Provide the [X, Y] coordinate of the cell's center where the given text is located.  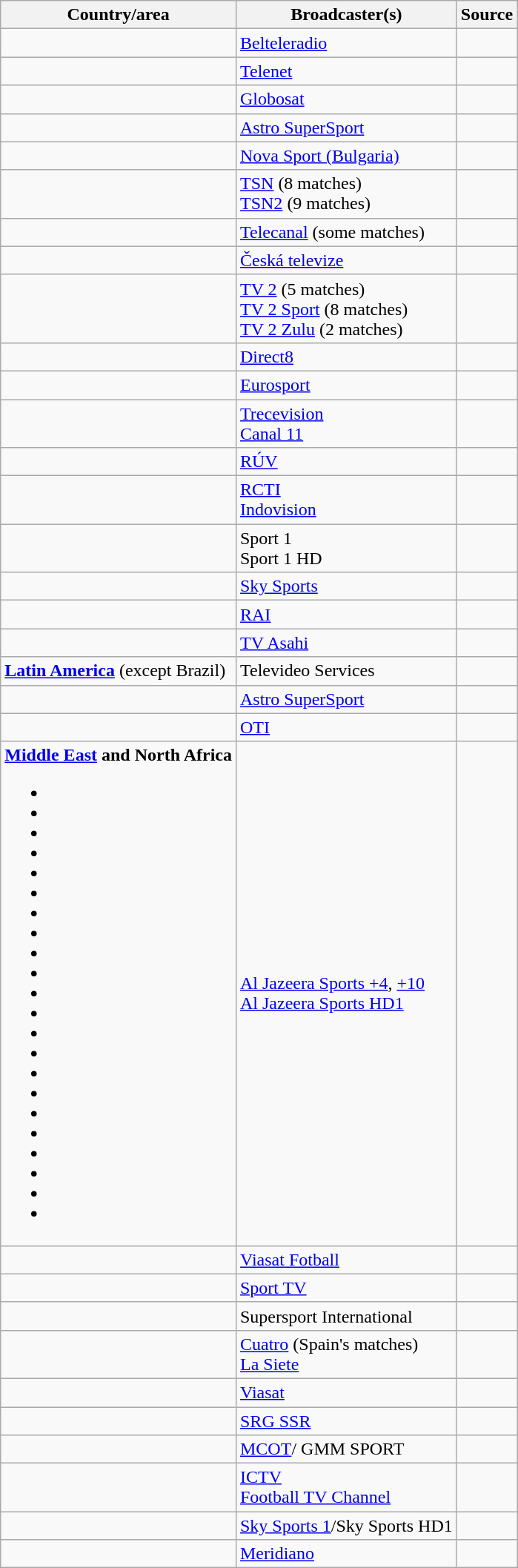
Sport 1Sport 1 HD [346, 549]
Direct8 [346, 357]
Meridiano [346, 1554]
Viasat [346, 1392]
TrecevisionCanal 11 [346, 423]
TV Asahi [346, 643]
Broadcaster(s) [346, 15]
RAI [346, 615]
Sport TV [346, 1288]
Telenet [346, 71]
Al Jazeera Sports +4, +10Al Jazeera Sports HD1 [346, 993]
TSN (8 matches)TSN2 (9 matches) [346, 194]
TV 2 (5 matches)TV 2 Sport (8 matches)TV 2 Zulu (2 matches) [346, 308]
Globosat [346, 99]
Televideo Services [346, 671]
Telecanal (some matches) [346, 232]
SRG SSR [346, 1421]
Viasat Fotball [346, 1260]
Česká televize [346, 260]
Latin America (except Brazil) [119, 671]
ICTVFootball TV Channel [346, 1487]
Source [486, 15]
Sky Sports 1/Sky Sports HD1 [346, 1526]
Supersport International [346, 1316]
Cuatro (Spain's matches)La Siete [346, 1354]
RÚV [346, 462]
MCOT/ GMM SPORT [346, 1449]
Country/area [119, 15]
OTI [346, 727]
Middle East and North Africa [119, 993]
Nova Sport (Bulgaria) [346, 156]
Eurosport [346, 385]
Belteleradio [346, 43]
RCTIIndovision [346, 500]
Sky Sports [346, 586]
